Search for the cell housing the specified text and yield its [x, y] center coordinate. 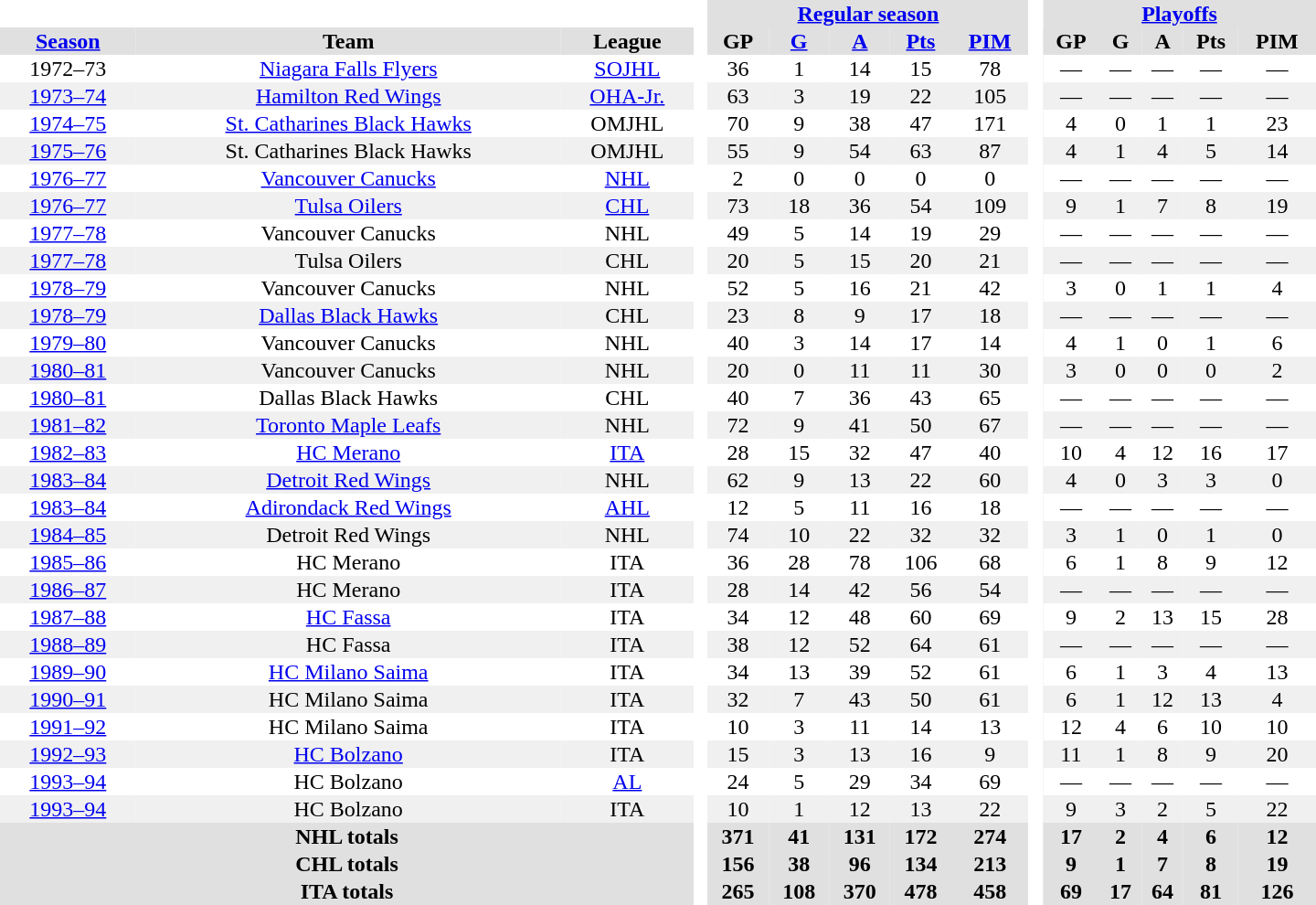
1973–74 [68, 96]
213 [991, 864]
1979–80 [68, 343]
24 [738, 782]
65 [991, 398]
131 [861, 836]
73 [738, 206]
OHA-Jr. [627, 96]
171 [991, 123]
96 [861, 864]
106 [921, 562]
68 [991, 562]
70 [738, 123]
172 [921, 836]
55 [738, 151]
49 [738, 233]
72 [738, 425]
1992–93 [68, 754]
1972–73 [68, 69]
370 [861, 891]
Adirondack Red Wings [349, 507]
371 [738, 836]
Team [349, 41]
56 [921, 590]
274 [991, 836]
1988–89 [68, 644]
1984–85 [68, 535]
1982–83 [68, 452]
Season [68, 41]
League [627, 41]
62 [738, 480]
67 [991, 425]
NHL totals [347, 836]
74 [738, 535]
Niagara Falls Flyers [349, 69]
ITA totals [347, 891]
108 [799, 891]
1986–87 [68, 590]
265 [738, 891]
1989–90 [68, 672]
87 [991, 151]
134 [921, 864]
30 [991, 370]
478 [921, 891]
48 [861, 617]
1975–76 [68, 151]
1987–88 [68, 617]
109 [991, 206]
1985–86 [68, 562]
81 [1211, 891]
SOJHL [627, 69]
Playoffs [1179, 14]
458 [991, 891]
126 [1278, 891]
39 [861, 672]
1981–82 [68, 425]
1974–75 [68, 123]
Hamilton Red Wings [349, 96]
Toronto Maple Leafs [349, 425]
AL [627, 782]
1990–91 [68, 699]
105 [991, 96]
1991–92 [68, 727]
156 [738, 864]
CHL totals [347, 864]
Regular season [868, 14]
AHL [627, 507]
